Output the [X, Y] coordinate of the center of the cell containing the given text.  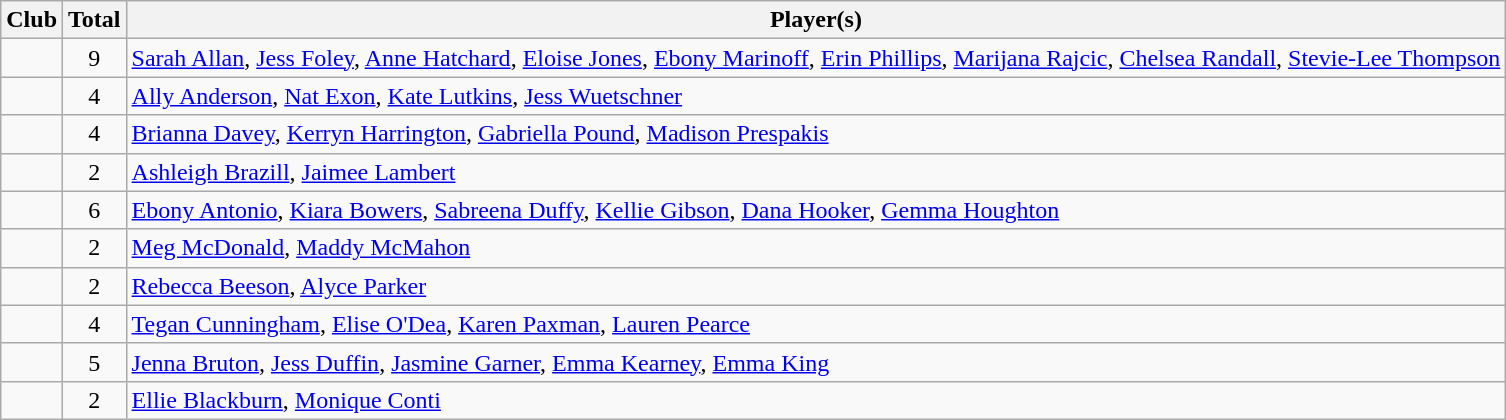
Ellie Blackburn, Monique Conti [816, 400]
Sarah Allan, Jess Foley, Anne Hatchard, Eloise Jones, Ebony Marinoff, Erin Phillips, Marijana Rajcic, Chelsea Randall, Stevie-Lee Thompson [816, 58]
Ebony Antonio, Kiara Bowers, Sabreena Duffy, Kellie Gibson, Dana Hooker, Gemma Houghton [816, 210]
Meg McDonald, Maddy McMahon [816, 248]
9 [95, 58]
Total [95, 20]
Jenna Bruton, Jess Duffin, Jasmine Garner, Emma Kearney, Emma King [816, 362]
Ashleigh Brazill, Jaimee Lambert [816, 172]
6 [95, 210]
Club [32, 20]
Rebecca Beeson, Alyce Parker [816, 286]
Tegan Cunningham, Elise O'Dea, Karen Paxman, Lauren Pearce [816, 324]
5 [95, 362]
Ally Anderson, Nat Exon, Kate Lutkins, Jess Wuetschner [816, 96]
Player(s) [816, 20]
Brianna Davey, Kerryn Harrington, Gabriella Pound, Madison Prespakis [816, 134]
